Locate the cell with the specified text and output its (x, y) center coordinate. 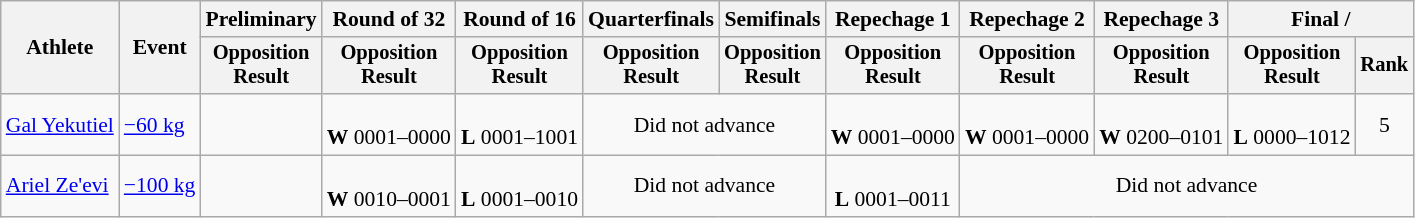
L 0001–1001 (520, 124)
Round of 16 (520, 19)
Athlete (60, 48)
Quarterfinals (651, 19)
W 0200–0101 (1161, 124)
W 0010–0001 (389, 186)
Semifinals (772, 19)
L 0001–0010 (520, 186)
Preliminary (260, 19)
Rank (1385, 66)
Repechage 2 (1027, 19)
Final / (1320, 19)
Repechage 3 (1161, 19)
Gal Yekutiel (60, 124)
−60 kg (160, 124)
L 0000–1012 (1292, 124)
Repechage 1 (893, 19)
Round of 32 (389, 19)
L 0001–0011 (893, 186)
Ariel Ze'evi (60, 186)
−100 kg (160, 186)
5 (1385, 124)
Event (160, 48)
